Extract the (X, Y) coordinate from the center of the cell holding the provided text.  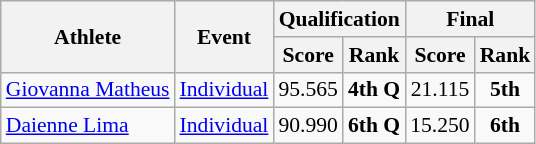
Athlete (88, 36)
90.990 (308, 126)
95.565 (308, 90)
Giovanna Matheus (88, 90)
Event (224, 36)
Daienne Lima (88, 126)
21.115 (440, 90)
6th (506, 126)
Final (470, 19)
6th Q (374, 126)
4th Q (374, 90)
15.250 (440, 126)
5th (506, 90)
Qualification (339, 19)
